Search for the cell housing the specified text and yield its [X, Y] center coordinate. 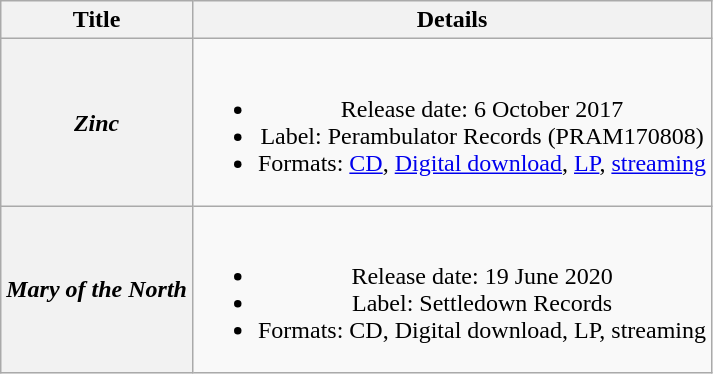
Mary of the North [97, 290]
Release date: 6 October 2017Label: Perambulator Records (PRAM170808)Formats: CD, Digital download, LP, streaming [452, 122]
Zinc [97, 122]
Title [97, 20]
Release date: 19 June 2020Label: Settledown RecordsFormats: CD, Digital download, LP, streaming [452, 290]
Details [452, 20]
